Search for the cell housing the specified text and yield its (X, Y) center coordinate. 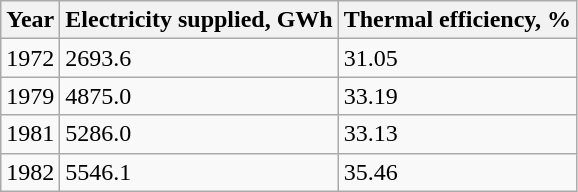
Thermal efficiency, % (457, 20)
1979 (30, 96)
1972 (30, 58)
Electricity supplied, GWh (199, 20)
5286.0 (199, 134)
Year (30, 20)
2693.6 (199, 58)
5546.1 (199, 172)
4875.0 (199, 96)
33.13 (457, 134)
35.46 (457, 172)
33.19 (457, 96)
1981 (30, 134)
31.05 (457, 58)
1982 (30, 172)
